Scan for the cell matching the given text and deliver its (x, y) coordinate at center. 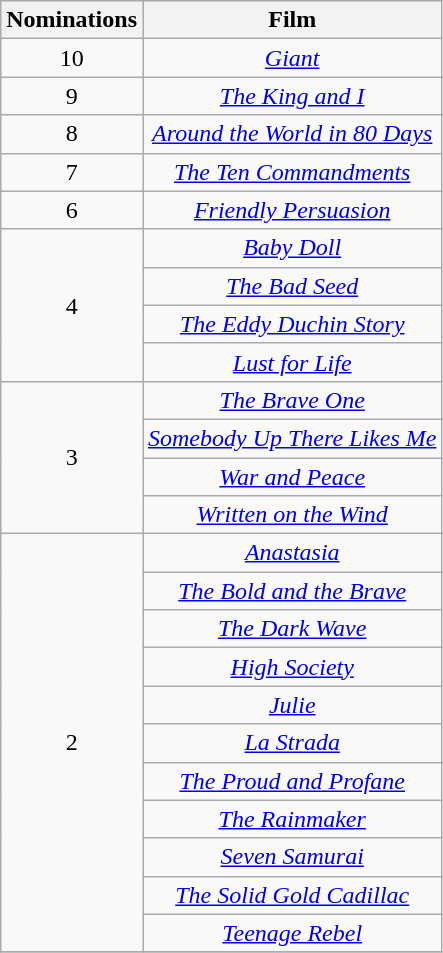
Nominations (72, 20)
2 (72, 744)
The Solid Gold Cadillac (292, 895)
Julie (292, 705)
Somebody Up There Likes Me (292, 438)
Anastasia (292, 553)
Written on the Wind (292, 515)
Film (292, 20)
The Bad Seed (292, 286)
The Rainmaker (292, 819)
The Dark Wave (292, 629)
Giant (292, 58)
The Proud and Profane (292, 781)
3 (72, 457)
4 (72, 305)
Baby Doll (292, 248)
The King and I (292, 96)
The Eddy Duchin Story (292, 324)
Lust for Life (292, 362)
War and Peace (292, 477)
High Society (292, 667)
Around the World in 80 Days (292, 134)
The Brave One (292, 400)
6 (72, 210)
8 (72, 134)
The Bold and the Brave (292, 591)
Friendly Persuasion (292, 210)
10 (72, 58)
7 (72, 172)
Teenage Rebel (292, 933)
The Ten Commandments (292, 172)
9 (72, 96)
La Strada (292, 743)
Seven Samurai (292, 857)
